Pinpoint the cell where the given text exists, returning its (X, Y) midpoint coordinate. 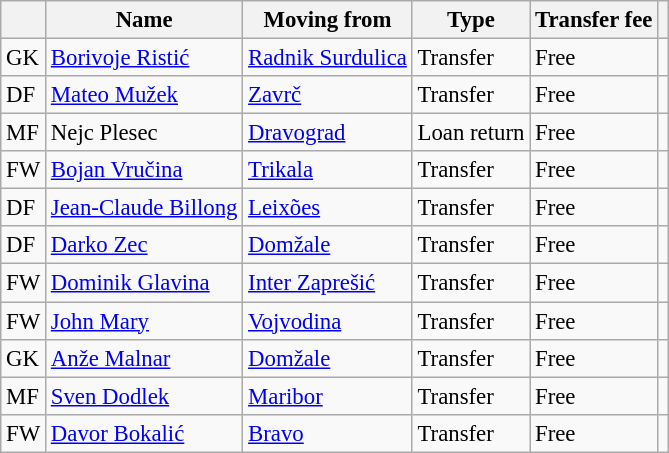
Trikala (328, 170)
Type (470, 20)
Davor Bokalić (144, 433)
Maribor (328, 396)
Mateo Mužek (144, 95)
Vojvodina (328, 321)
Anže Malnar (144, 358)
Zavrč (328, 95)
Transfer fee (594, 20)
Inter Zaprešić (328, 283)
Bravo (328, 433)
Radnik Surdulica (328, 58)
Sven Dodlek (144, 396)
Name (144, 20)
Nejc Plesec (144, 133)
Leixões (328, 208)
Loan return (470, 133)
Dominik Glavina (144, 283)
Borivoje Ristić (144, 58)
Bojan Vručina (144, 170)
John Mary (144, 321)
Jean-Claude Billong (144, 208)
Darko Zec (144, 245)
Moving from (328, 20)
Dravograd (328, 133)
